Pinpoint the cell where the given text exists, returning its (x, y) midpoint coordinate. 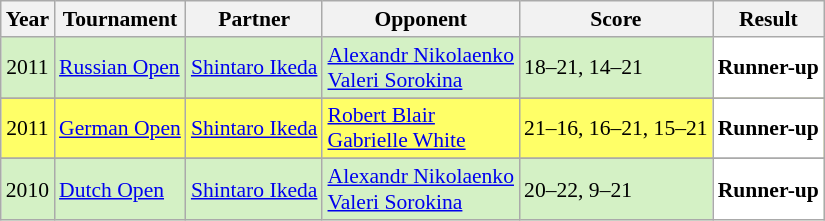
Robert Blair Gabrielle White (420, 128)
Partner (254, 19)
2010 (28, 190)
Result (768, 19)
Dutch Open (120, 190)
Year (28, 19)
Russian Open (120, 68)
20–22, 9–21 (616, 190)
Opponent (420, 19)
German Open (120, 128)
21–16, 16–21, 15–21 (616, 128)
18–21, 14–21 (616, 68)
Tournament (120, 19)
Score (616, 19)
